Output the [x, y] coordinate of the center of the cell containing the given text.  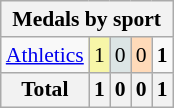
Total [45, 90]
Medals by sport [87, 19]
Athletics [45, 55]
